Search for the cell housing the specified text and yield its [x, y] center coordinate. 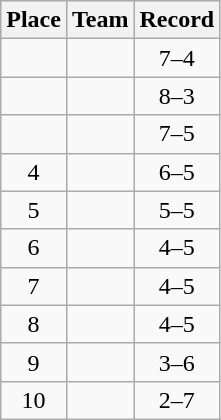
Record [177, 20]
Place [34, 20]
7 [34, 286]
Team [100, 20]
5–5 [177, 210]
8 [34, 324]
3–6 [177, 362]
7–5 [177, 134]
5 [34, 210]
6 [34, 248]
2–7 [177, 400]
7–4 [177, 58]
4 [34, 172]
8–3 [177, 96]
9 [34, 362]
10 [34, 400]
6–5 [177, 172]
